Capture the cell that displays the provided text and extract its [X, Y] central coordinate. 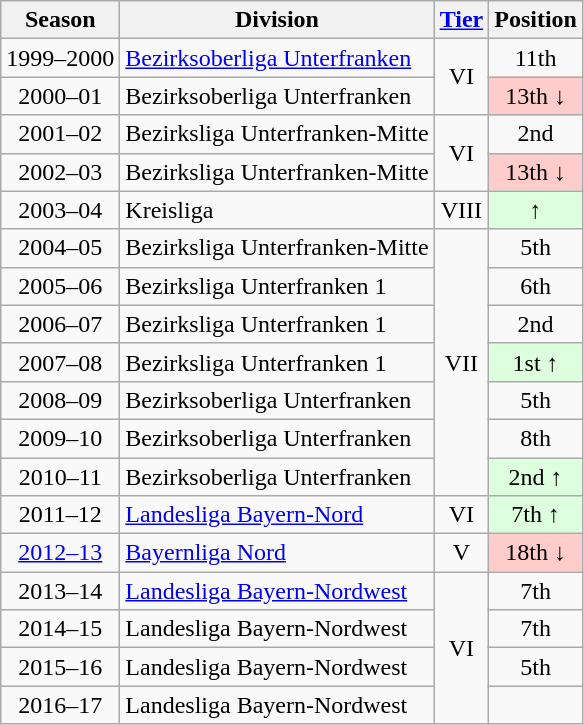
2005–06 [60, 286]
2009–10 [60, 438]
2013–14 [60, 591]
2004–05 [60, 248]
2000–01 [60, 96]
VII [462, 362]
Position [536, 20]
↑ [536, 210]
2nd ↑ [536, 477]
2001–02 [60, 134]
2002–03 [60, 172]
2012–13 [60, 553]
2006–07 [60, 324]
2010–11 [60, 477]
2007–08 [60, 362]
Landesliga Bayern-Nord [277, 515]
7th ↑ [536, 515]
2008–09 [60, 400]
V [462, 553]
8th [536, 438]
2014–15 [60, 629]
18th ↓ [536, 553]
1999–2000 [60, 58]
Bayernliga Nord [277, 553]
6th [536, 286]
1st ↑ [536, 362]
2003–04 [60, 210]
2011–12 [60, 515]
Division [277, 20]
11th [536, 58]
VIII [462, 210]
Tier [462, 20]
2015–16 [60, 667]
Season [60, 20]
Kreisliga [277, 210]
2016–17 [60, 705]
